Find where the given text appears and provide that cell's center as [X, Y] coordinate. 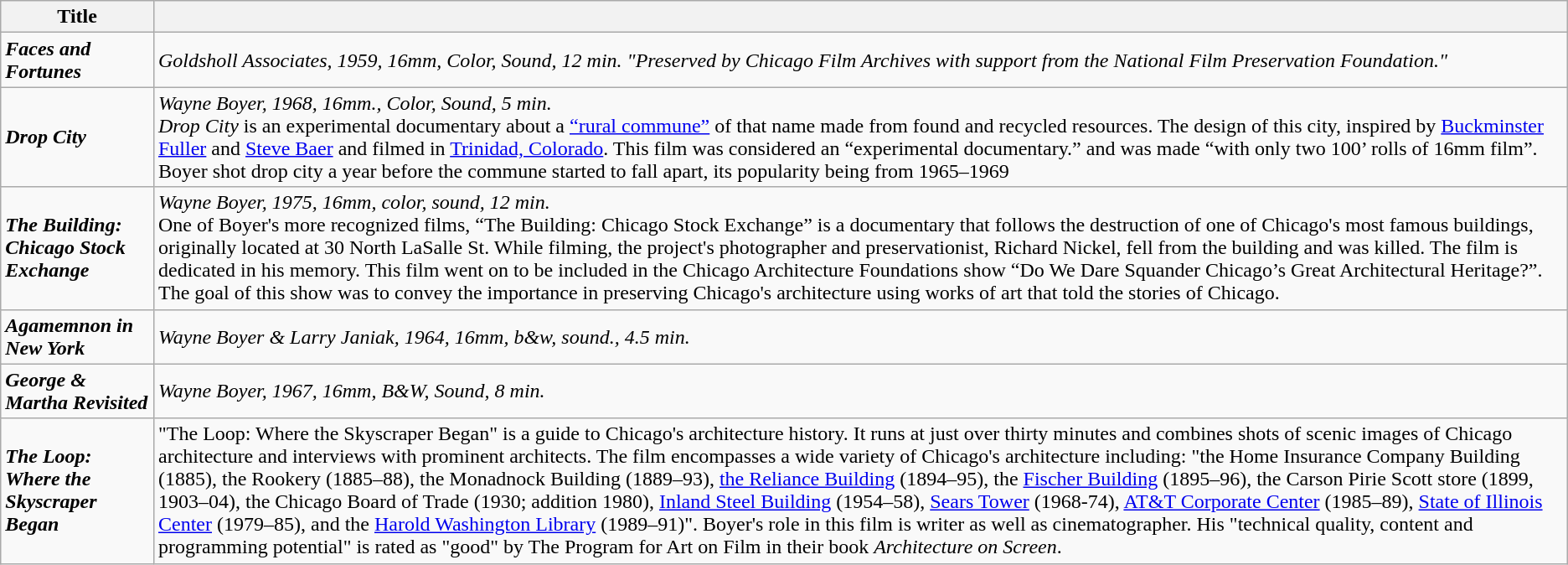
George & Martha Revisited [77, 391]
Faces and Fortunes [77, 60]
Title [77, 17]
Wayne Boyer & Larry Janiak, 1964, 16mm, b&w, sound., 4.5 min. [860, 337]
Agamemnon in New York [77, 337]
The Loop: Where the Skyscraper Began [77, 491]
Wayne Boyer, 1967, 16mm, B&W, Sound, 8 min. [860, 391]
The Building: Chicago Stock Exchange [77, 248]
Drop City [77, 137]
